Return (X, Y) of the center of cell containing provided text 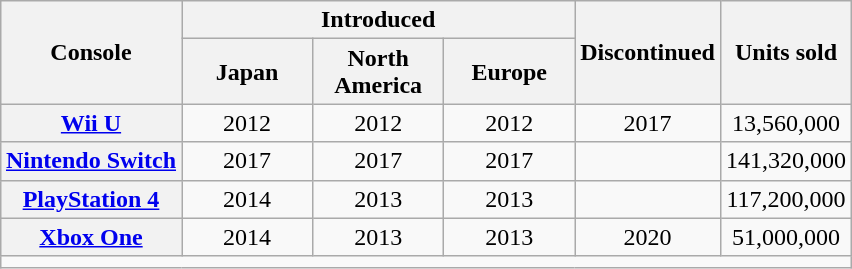
Europe (510, 72)
Introduced (378, 20)
Xbox One (90, 237)
2020 (648, 237)
Discontinued (648, 52)
Units sold (786, 52)
PlayStation 4 (90, 199)
117,200,000 (786, 199)
141,320,000 (786, 161)
13,560,000 (786, 123)
Console (90, 52)
51,000,000 (786, 237)
Japan (248, 72)
North America (378, 72)
Nintendo Switch (90, 161)
Wii U (90, 123)
